Identify which cell holds the provided text, then report its (x, y) central coordinate. 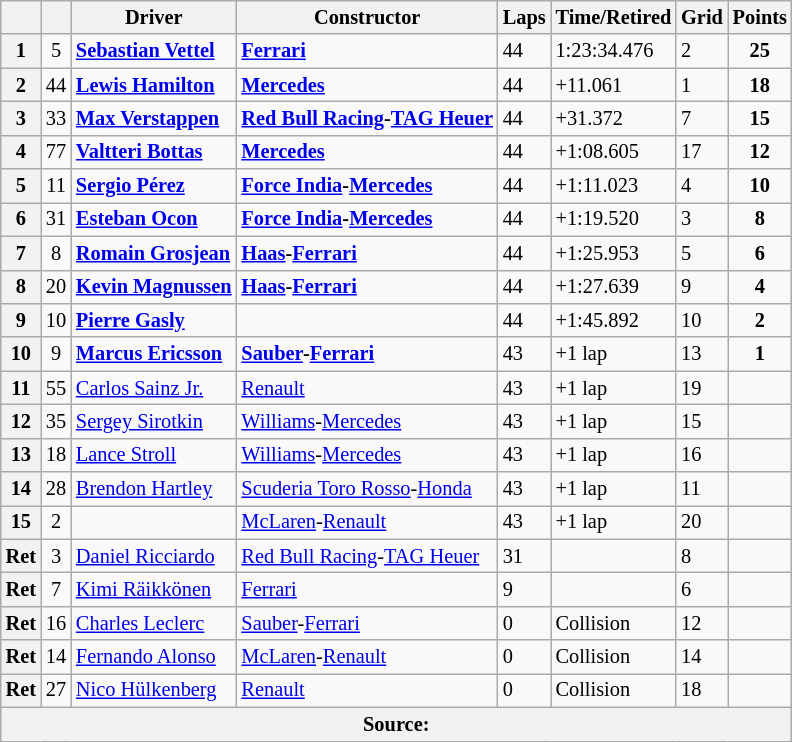
27 (56, 690)
19 (702, 388)
Constructor (366, 17)
Sebastian Vettel (154, 51)
Max Verstappen (154, 118)
Esteban Ocon (154, 219)
Carlos Sainz Jr. (154, 388)
+1:11.023 (614, 186)
55 (56, 388)
Charles Leclerc (154, 623)
Fernando Alonso (154, 657)
Pierre Gasly (154, 320)
1:23:34.476 (614, 51)
+1:08.605 (614, 152)
Points (760, 17)
Sergey Sirotkin (154, 421)
Daniel Ricciardo (154, 556)
25 (760, 51)
28 (56, 489)
+11.061 (614, 85)
+1:25.953 (614, 253)
Brendon Hartley (154, 489)
Scuderia Toro Rosso-Honda (366, 489)
Source: (396, 724)
35 (56, 421)
Valtteri Bottas (154, 152)
Grid (702, 17)
Kevin Magnussen (154, 287)
77 (56, 152)
Laps (524, 17)
17 (702, 152)
Romain Grosjean (154, 253)
33 (56, 118)
Lance Stroll (154, 455)
+1:45.892 (614, 320)
Driver (154, 17)
Nico Hülkenberg (154, 690)
+1:19.520 (614, 219)
Kimi Räikkönen (154, 589)
Marcus Ericsson (154, 354)
Sergio Pérez (154, 186)
+31.372 (614, 118)
Time/Retired (614, 17)
+1:27.639 (614, 287)
Lewis Hamilton (154, 85)
